Pinpoint the cell where the given text exists, returning its [x, y] midpoint coordinate. 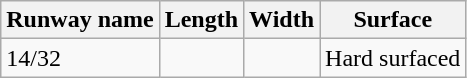
Width [282, 20]
Runway name [80, 20]
14/32 [80, 58]
Surface [393, 20]
Hard surfaced [393, 58]
Length [201, 20]
